Return the [x, y] coordinate for the center point of the cell that contains the specified text.  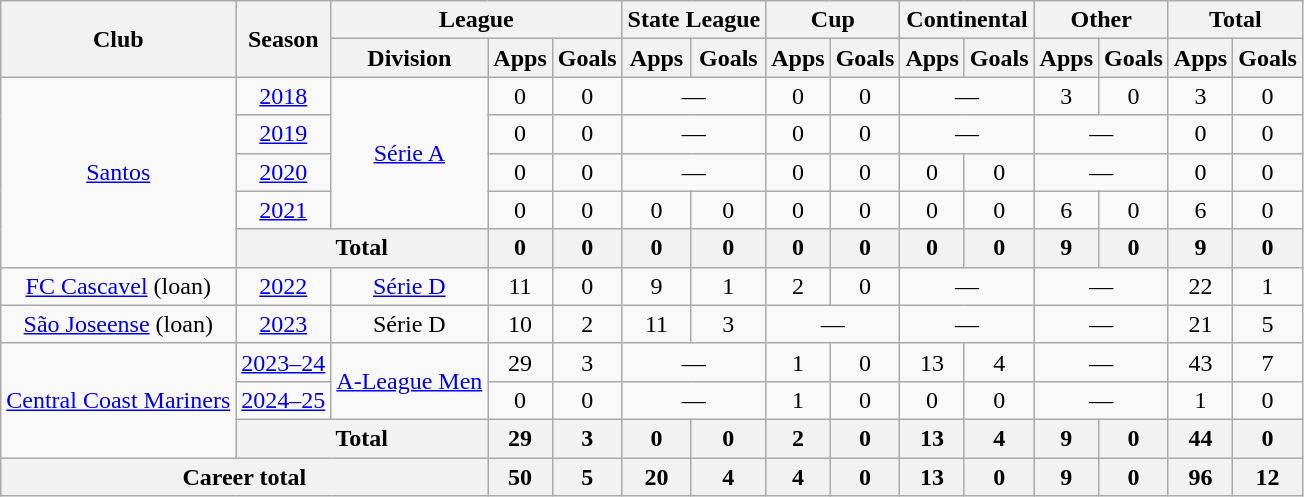
2018 [284, 96]
A-League Men [410, 381]
2023 [284, 324]
44 [1200, 438]
Série A [410, 153]
2023–24 [284, 362]
2020 [284, 172]
2021 [284, 210]
43 [1200, 362]
State League [694, 20]
96 [1200, 477]
League [476, 20]
Other [1101, 20]
50 [520, 477]
2019 [284, 134]
7 [1268, 362]
Cup [833, 20]
Division [410, 58]
Career total [244, 477]
22 [1200, 286]
2024–25 [284, 400]
2022 [284, 286]
10 [520, 324]
Continental [967, 20]
12 [1268, 477]
Santos [118, 172]
20 [656, 477]
Central Coast Mariners [118, 400]
21 [1200, 324]
FC Cascavel (loan) [118, 286]
São Joseense (loan) [118, 324]
Season [284, 39]
Club [118, 39]
